Output the (X, Y) coordinate of the center of the cell containing the given text.  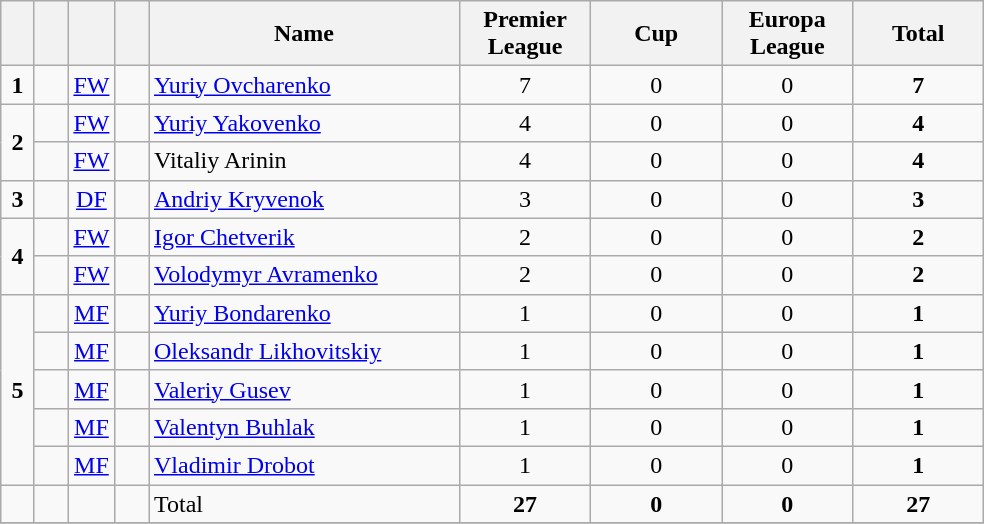
5 (18, 389)
Yuriy Bondarenko (304, 313)
Vladimir Drobot (304, 465)
Cup (656, 34)
Andriy Kryvenok (304, 199)
Igor Chetverik (304, 237)
Yuriy Yakovenko (304, 123)
DF (92, 199)
Oleksandr Likhovitskiy (304, 351)
Vitaliy Arinin (304, 161)
Premier League (526, 34)
Europa League (788, 34)
Yuriy Ovcharenko (304, 85)
Volodymyr Avramenko (304, 275)
Name (304, 34)
Valentyn Buhlak (304, 427)
Valeriy Gusev (304, 389)
